Extract the [x, y] coordinate from the center of the cell holding the provided text.  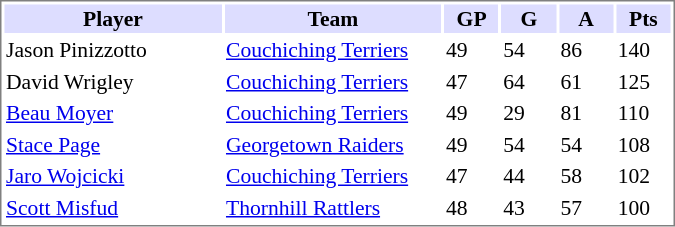
Georgetown Raiders [332, 144]
43 [529, 208]
G [529, 18]
Pts [643, 18]
86 [586, 50]
Stace Page [112, 144]
Player [112, 18]
81 [586, 113]
100 [643, 208]
57 [586, 208]
Team [332, 18]
GP [471, 18]
58 [586, 176]
Scott Misfud [112, 208]
102 [643, 176]
David Wrigley [112, 82]
A [586, 18]
29 [529, 113]
48 [471, 208]
64 [529, 82]
125 [643, 82]
108 [643, 144]
44 [529, 176]
Beau Moyer [112, 113]
Thornhill Rattlers [332, 208]
Jaro Wojcicki [112, 176]
140 [643, 50]
Jason Pinizzotto [112, 50]
61 [586, 82]
110 [643, 113]
